Output the [X, Y] coordinate of the center of the cell containing the given text.  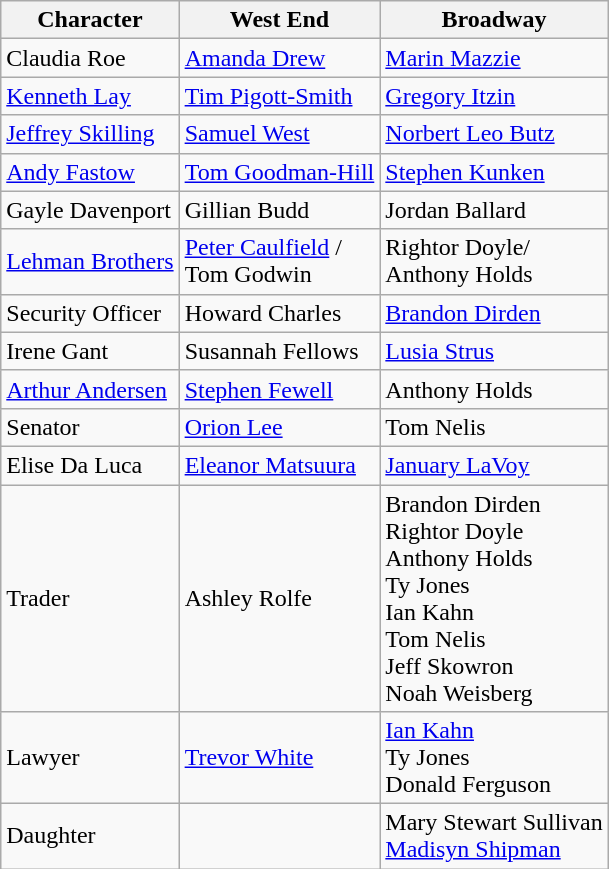
Norbert Leo Butz [494, 134]
Broadway [494, 20]
Jeffrey Skilling [90, 134]
Trevor White [280, 758]
Tim Pigott-Smith [280, 96]
Gayle Davenport [90, 210]
Lawyer [90, 758]
Tom Goodman-Hill [280, 172]
Andy Fastow [90, 172]
January LaVoy [494, 465]
Gregory Itzin [494, 96]
Rightor Doyle/ Anthony Holds [494, 262]
Claudia Roe [90, 58]
Stephen Fewell [280, 389]
Howard Charles [280, 313]
Peter Caulfield / Tom Godwin [280, 262]
Susannah Fellows [280, 351]
Ian KahnTy JonesDonald Ferguson [494, 758]
Lehman Brothers [90, 262]
Irene Gant [90, 351]
Jordan Ballard [494, 210]
Brandon DirdenRightor DoyleAnthony HoldsTy JonesIan KahnTom NelisJeff SkowronNoah Weisberg [494, 598]
Senator [90, 427]
Security Officer [90, 313]
Tom Nelis [494, 427]
Character [90, 20]
Stephen Kunken [494, 172]
Mary Stewart SullivanMadisyn Shipman [494, 836]
Kenneth Lay [90, 96]
Elise Da Luca [90, 465]
Anthony Holds [494, 389]
Amanda Drew [280, 58]
Daughter [90, 836]
Marin Mazzie [494, 58]
West End [280, 20]
Gillian Budd [280, 210]
Arthur Andersen [90, 389]
Trader [90, 598]
Brandon Dirden [494, 313]
Samuel West [280, 134]
Lusia Strus [494, 351]
Orion Lee [280, 427]
Eleanor Matsuura [280, 465]
Ashley Rolfe [280, 598]
